Provide the [X, Y] coordinate of the cell's center where the given text is located.  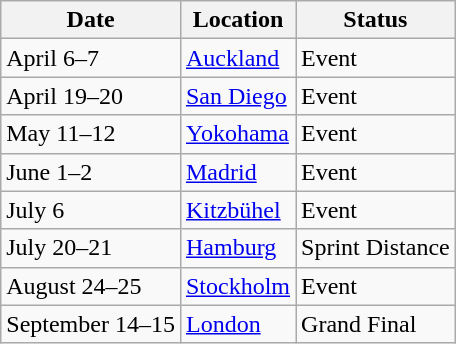
Date [91, 20]
Kitzbühel [238, 210]
Yokohama [238, 134]
May 11–12 [91, 134]
Auckland [238, 58]
April 6–7 [91, 58]
San Diego [238, 96]
Stockholm [238, 286]
Location [238, 20]
Sprint Distance [376, 248]
June 1–2 [91, 172]
September 14–15 [91, 324]
Status [376, 20]
July 20–21 [91, 248]
Grand Final [376, 324]
August 24–25 [91, 286]
Madrid [238, 172]
July 6 [91, 210]
April 19–20 [91, 96]
London [238, 324]
Hamburg [238, 248]
